Capture the cell that displays the provided text and extract its [X, Y] central coordinate. 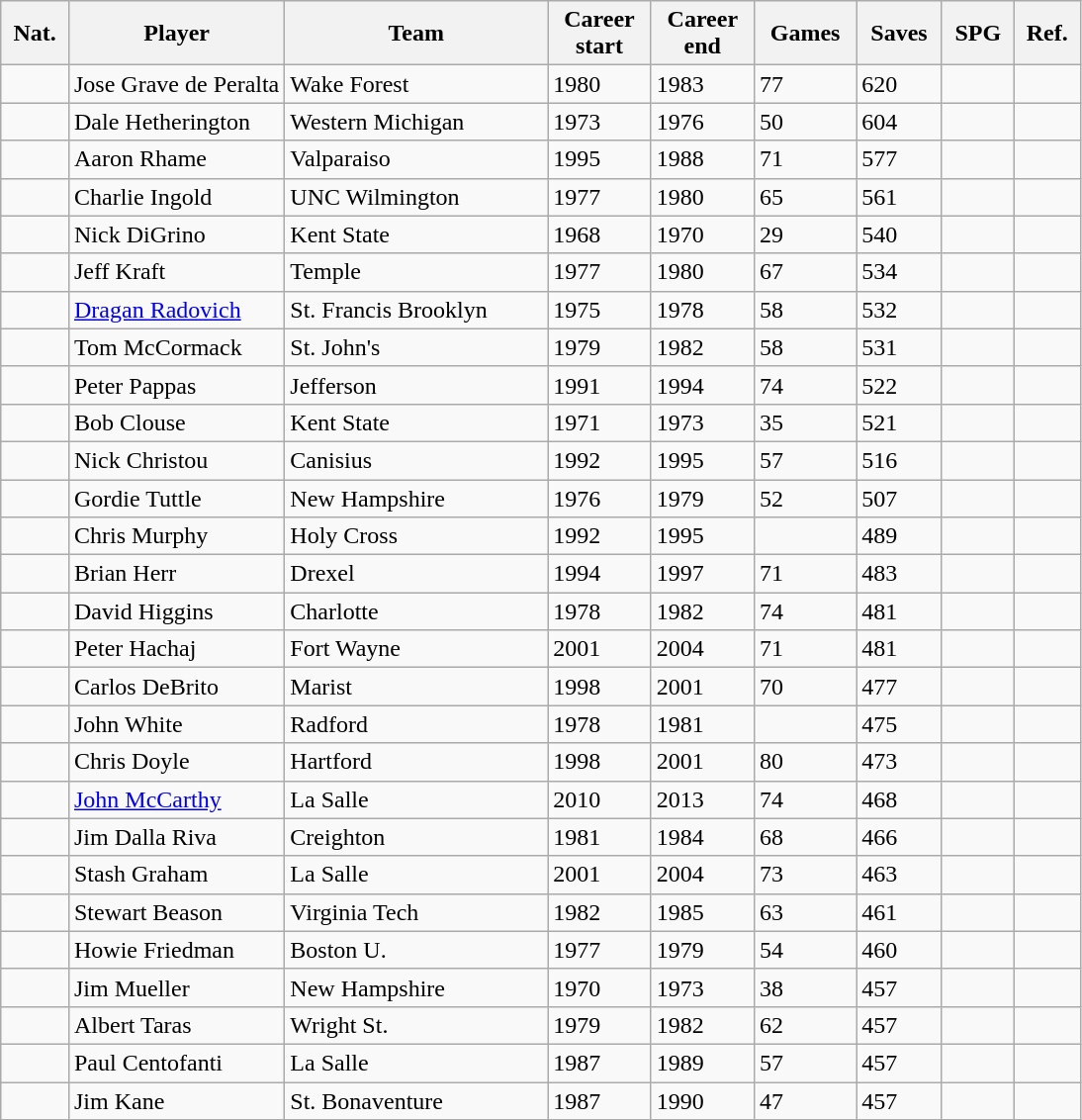
47 [805, 1101]
SPG [977, 34]
Jim Kane [176, 1101]
Jefferson [416, 385]
Stash Graham [176, 875]
77 [805, 84]
Valparaiso [416, 159]
Chris Doyle [176, 762]
38 [805, 987]
Canisius [416, 460]
477 [899, 687]
1985 [702, 912]
489 [899, 536]
Careerstart [599, 34]
Wright St. [416, 1025]
Paul Centofanti [176, 1063]
Nick Christou [176, 460]
David Higgins [176, 611]
Jim Mueller [176, 987]
461 [899, 912]
UNC Wilmington [416, 197]
Carlos DeBrito [176, 687]
Dale Hetherington [176, 122]
Radford [416, 724]
St. Bonaventure [416, 1101]
1991 [599, 385]
St. Francis Brooklyn [416, 310]
35 [805, 422]
65 [805, 197]
Creighton [416, 837]
Brian Herr [176, 574]
John McCarthy [176, 799]
1983 [702, 84]
63 [805, 912]
473 [899, 762]
2013 [702, 799]
507 [899, 498]
1971 [599, 422]
577 [899, 159]
Stewart Beason [176, 912]
73 [805, 875]
1990 [702, 1101]
Peter Pappas [176, 385]
Nick DiGrino [176, 234]
62 [805, 1025]
Jose Grave de Peralta [176, 84]
Careerend [702, 34]
John White [176, 724]
1988 [702, 159]
620 [899, 84]
468 [899, 799]
St. John's [416, 347]
70 [805, 687]
463 [899, 875]
Dragan Radovich [176, 310]
Marist [416, 687]
Boston U. [416, 950]
532 [899, 310]
Chris Murphy [176, 536]
460 [899, 950]
80 [805, 762]
Peter Hachaj [176, 649]
Saves [899, 34]
1984 [702, 837]
540 [899, 234]
Holy Cross [416, 536]
483 [899, 574]
1997 [702, 574]
Wake Forest [416, 84]
516 [899, 460]
561 [899, 197]
Charlie Ingold [176, 197]
Western Michigan [416, 122]
50 [805, 122]
Bob Clouse [176, 422]
Hartford [416, 762]
Jeff Kraft [176, 272]
522 [899, 385]
Jim Dalla Riva [176, 837]
Fort Wayne [416, 649]
Ref. [1046, 34]
604 [899, 122]
Aaron Rhame [176, 159]
29 [805, 234]
Team [416, 34]
531 [899, 347]
Charlotte [416, 611]
Gordie Tuttle [176, 498]
52 [805, 498]
Tom McCormack [176, 347]
Drexel [416, 574]
1989 [702, 1063]
Games [805, 34]
475 [899, 724]
Albert Taras [176, 1025]
Player [176, 34]
1975 [599, 310]
Howie Friedman [176, 950]
2010 [599, 799]
Virginia Tech [416, 912]
54 [805, 950]
67 [805, 272]
534 [899, 272]
Nat. [36, 34]
1968 [599, 234]
Temple [416, 272]
466 [899, 837]
521 [899, 422]
68 [805, 837]
